From the cell containing the given text, extract its center point as [X, Y] coordinate. 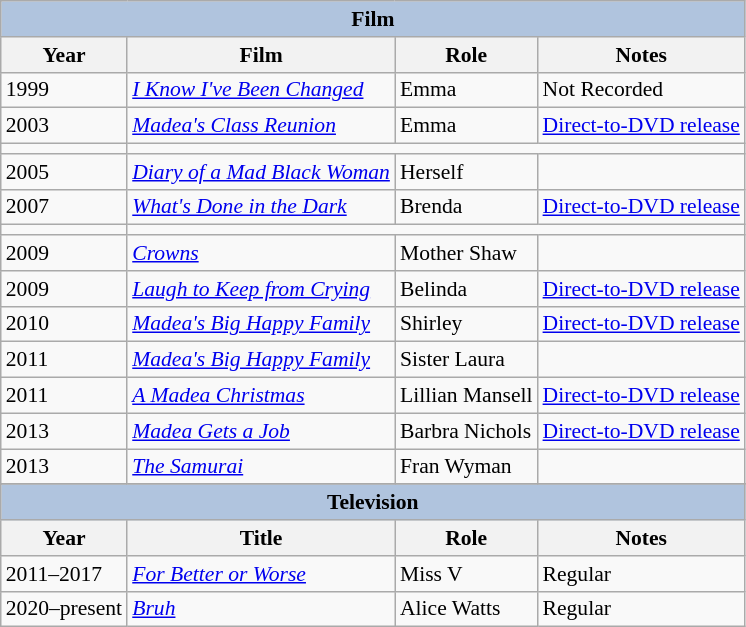
Fran Wyman [466, 467]
Madea's Class Reunion [261, 126]
Alice Watts [466, 609]
2020–present [64, 609]
2003 [64, 126]
Diary of a Mad Black Woman [261, 172]
For Better or Worse [261, 574]
Barbra Nichols [466, 431]
A Madea Christmas [261, 396]
Madea Gets a Job [261, 431]
2005 [64, 172]
The Samurai [261, 467]
Laugh to Keep from Crying [261, 289]
Belinda [466, 289]
Lillian Mansell [466, 396]
Shirley [466, 324]
What's Done in the Dark [261, 207]
1999 [64, 90]
I Know I've Been Changed [261, 90]
Sister Laura [466, 360]
Miss V [466, 574]
Herself [466, 172]
Crowns [261, 253]
Title [261, 538]
Television [373, 503]
Mother Shaw [466, 253]
Bruh [261, 609]
2007 [64, 207]
2010 [64, 324]
Not Recorded [642, 90]
Brenda [466, 207]
2011–2017 [64, 574]
